Locate the cell with the specified text and output its (X, Y) center coordinate. 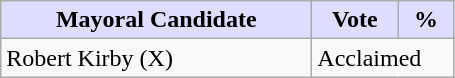
Robert Kirby (X) (156, 58)
Mayoral Candidate (156, 20)
Acclaimed (383, 58)
% (426, 20)
Vote (355, 20)
